Find where the given text appears and provide that cell's center as [x, y] coordinate. 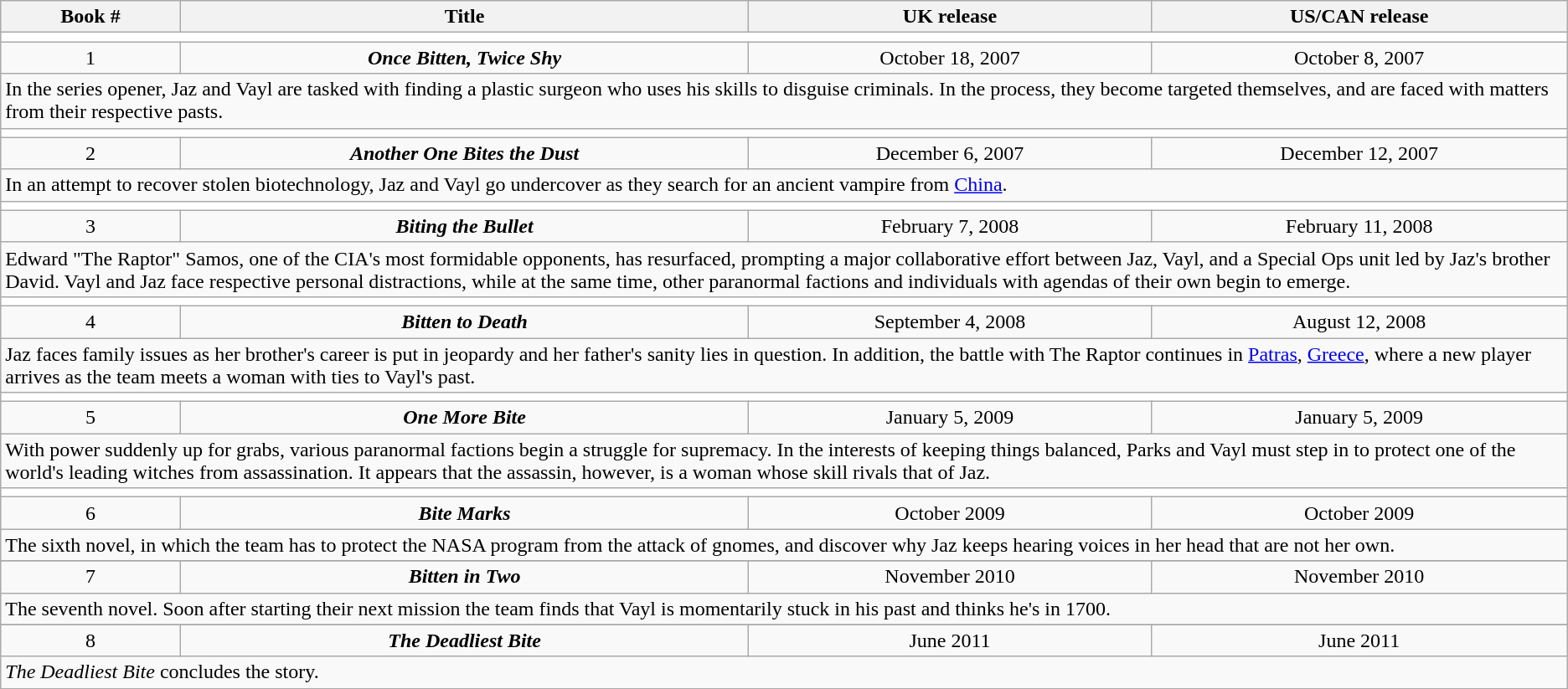
Biting the Bullet [464, 226]
The seventh novel. Soon after starting their next mission the team finds that Vayl is momentarily stuck in his past and thinks he's in 1700. [784, 609]
The Deadliest Bite concludes the story. [784, 672]
UK release [950, 17]
8 [90, 640]
Book # [90, 17]
December 6, 2007 [950, 153]
In an attempt to recover stolen biotechnology, Jaz and Vayl go undercover as they search for an ancient vampire from China. [784, 185]
Bite Marks [464, 513]
2 [90, 153]
4 [90, 321]
US/CAN release [1359, 17]
September 4, 2008 [950, 321]
7 [90, 577]
October 8, 2007 [1359, 58]
The Deadliest Bite [464, 640]
1 [90, 58]
December 12, 2007 [1359, 153]
Another One Bites the Dust [464, 153]
Title [464, 17]
February 7, 2008 [950, 226]
One More Bite [464, 418]
October 18, 2007 [950, 58]
Bitten to Death [464, 321]
February 11, 2008 [1359, 226]
August 12, 2008 [1359, 321]
5 [90, 418]
3 [90, 226]
Once Bitten, Twice Shy [464, 58]
Bitten in Two [464, 577]
6 [90, 513]
